Identify which cell holds the provided text, then report its (x, y) central coordinate. 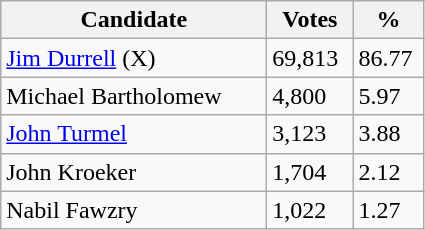
1,022 (310, 210)
% (388, 20)
Candidate (134, 20)
1.27 (388, 210)
Votes (310, 20)
Jim Durrell (X) (134, 58)
4,800 (310, 96)
Michael Bartholomew (134, 96)
1,704 (310, 172)
2.12 (388, 172)
5.97 (388, 96)
3.88 (388, 134)
John Turmel (134, 134)
69,813 (310, 58)
John Kroeker (134, 172)
86.77 (388, 58)
Nabil Fawzry (134, 210)
3,123 (310, 134)
